Locate the cell with the specified text and output its (x, y) center coordinate. 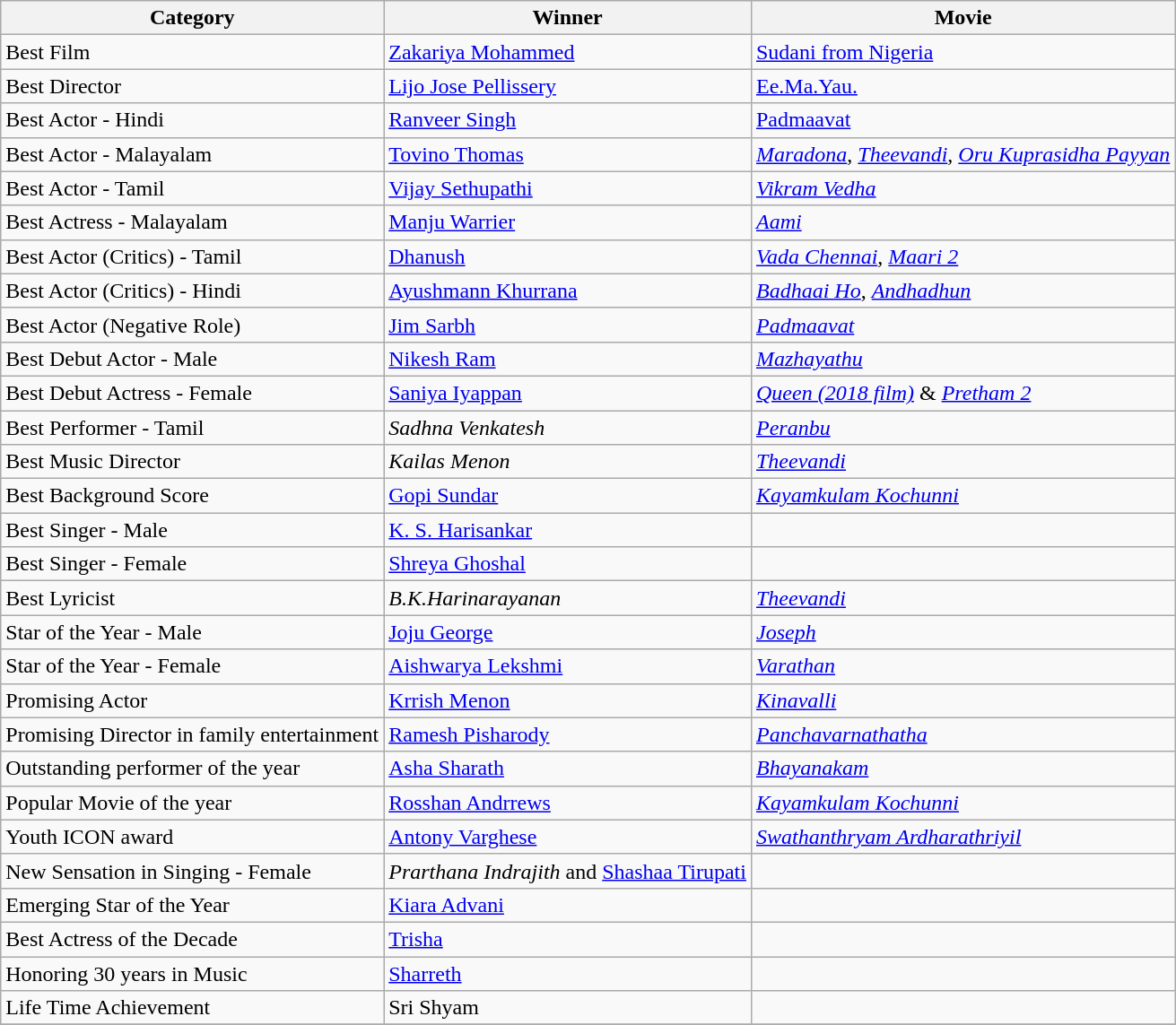
Vikram Vedha (963, 188)
Rosshan Andrrews (568, 803)
Kiara Advani (568, 905)
Joju George (568, 632)
Best Actor - Tamil (192, 188)
Sadhna Venkatesh (568, 428)
Movie (963, 18)
Best Actress of the Decade (192, 939)
Zakariya Mohammed (568, 52)
Antony Varghese (568, 837)
Sri Shyam (568, 1008)
Tovino Thomas (568, 154)
Badhaai Ho, Andhadhun (963, 291)
Shreya Ghoshal (568, 564)
Best Actor - Hindi (192, 120)
Aami (963, 222)
Best Film (192, 52)
Ee.Ma.Yau. (963, 86)
Honoring 30 years in Music (192, 973)
Nikesh Ram (568, 359)
Best Singer - Female (192, 564)
Ranveer Singh (568, 120)
Bhayanakam (963, 769)
Popular Movie of the year (192, 803)
Outstanding performer of the year (192, 769)
Ramesh Pisharody (568, 734)
Aishwarya Lekshmi (568, 666)
Dhanush (568, 256)
K. S. Harisankar (568, 530)
Panchavarnathatha (963, 734)
Swathanthryam Ardharathriyil (963, 837)
Best Background Score (192, 496)
Mazhayathu (963, 359)
Best Lyricist (192, 598)
Lijo Jose Pellissery (568, 86)
Kailas Menon (568, 462)
Vijay Sethupathi (568, 188)
Vada Chennai, Maari 2 (963, 256)
Best Actor (Critics) - Tamil (192, 256)
Best Debut Actress - Female (192, 393)
New Sensation in Singing - Female (192, 871)
B.K.Harinarayanan (568, 598)
Winner (568, 18)
Queen (2018 film) & Pretham 2 (963, 393)
Joseph (963, 632)
Maradona, Theevandi, Oru Kuprasidha Payyan (963, 154)
Star of the Year - Male (192, 632)
Ayushmann Khurrana (568, 291)
Sharreth (568, 973)
Sudani from Nigeria (963, 52)
Life Time Achievement (192, 1008)
Jim Sarbh (568, 325)
Saniya Iyappan (568, 393)
Best Singer - Male (192, 530)
Best Debut Actor - Male (192, 359)
Star of the Year - Female (192, 666)
Trisha (568, 939)
Kinavalli (963, 700)
Varathan (963, 666)
Best Music Director (192, 462)
Asha Sharath (568, 769)
Best Actor - Malayalam (192, 154)
Prarthana Indrajith and Shashaa Tirupati (568, 871)
Manju Warrier (568, 222)
Peranbu (963, 428)
Emerging Star of the Year (192, 905)
Best Director (192, 86)
Promising Actor (192, 700)
Gopi Sundar (568, 496)
Best Actor (Critics) - Hindi (192, 291)
Best Performer - Tamil (192, 428)
Krrish Menon (568, 700)
Best Actor (Negative Role) (192, 325)
Category (192, 18)
Promising Director in family entertainment (192, 734)
Best Actress - Malayalam (192, 222)
Youth ICON award (192, 837)
